Pinpoint the cell where the given text exists, returning its (X, Y) midpoint coordinate. 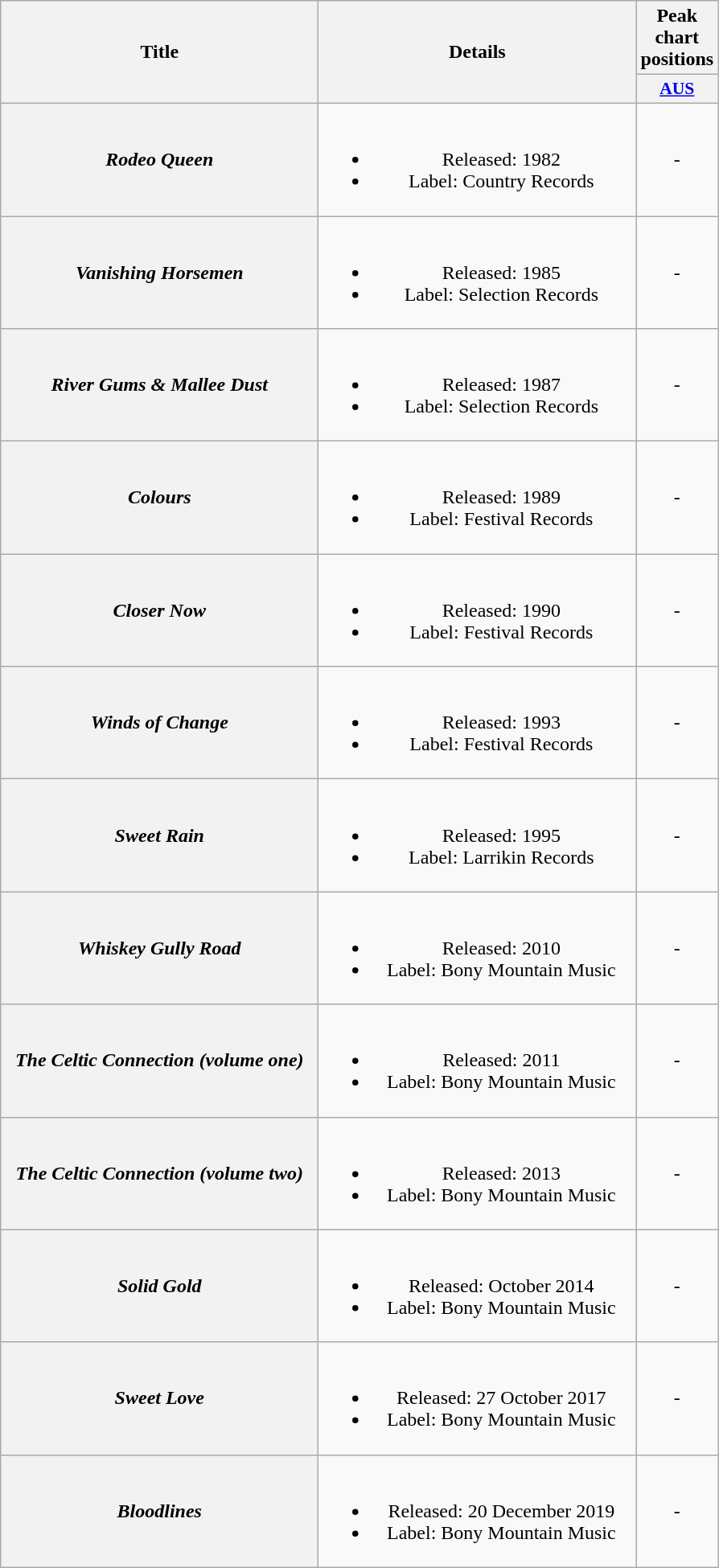
Released: 2013Label: Bony Mountain Music (478, 1173)
Whiskey Gully Road (159, 948)
Released: 1990Label: Festival Records (478, 610)
Released: 1995Label: Larrikin Records (478, 835)
Released: 1982Label: Country Records (478, 159)
Bloodlines (159, 1511)
Released: 1989Label: Festival Records (478, 498)
Released: 1987Label: Selection Records (478, 385)
River Gums & Mallee Dust (159, 385)
Released: 1993Label: Festival Records (478, 723)
Released: 20 December 2019Label: Bony Mountain Music (478, 1511)
Winds of Change (159, 723)
Released: 2010Label: Bony Mountain Music (478, 948)
Colours (159, 498)
Released: 27 October 2017Label: Bony Mountain Music (478, 1398)
Released: 1985Label: Selection Records (478, 272)
Rodeo Queen (159, 159)
Closer Now (159, 610)
Sweet Love (159, 1398)
Title (159, 52)
AUS (677, 89)
Released: October 2014Label: Bony Mountain Music (478, 1286)
The Celtic Connection (volume two) (159, 1173)
Released: 2011Label: Bony Mountain Music (478, 1061)
Peak chart positions (677, 38)
Solid Gold (159, 1286)
The Celtic Connection (volume one) (159, 1061)
Details (478, 52)
Vanishing Horsemen (159, 272)
Sweet Rain (159, 835)
